Find where the given text appears and provide that cell's center as (X, Y) coordinate. 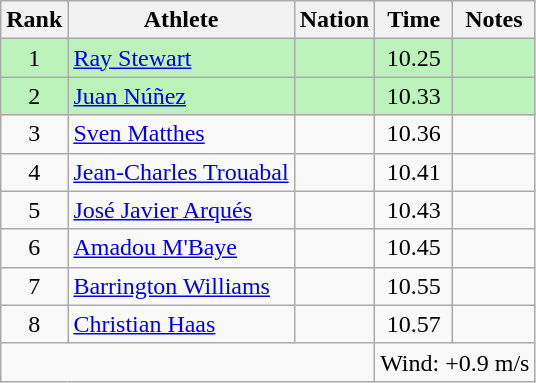
2 (34, 96)
Athlete (181, 20)
8 (34, 324)
10.45 (414, 248)
3 (34, 134)
Time (414, 20)
10.25 (414, 58)
10.43 (414, 210)
José Javier Arqués (181, 210)
4 (34, 172)
10.36 (414, 134)
1 (34, 58)
Jean-Charles Trouabal (181, 172)
Nation (334, 20)
Rank (34, 20)
Amadou M'Baye (181, 248)
Notes (494, 20)
10.41 (414, 172)
10.33 (414, 96)
Ray Stewart (181, 58)
10.57 (414, 324)
5 (34, 210)
Barrington Williams (181, 286)
Sven Matthes (181, 134)
7 (34, 286)
Christian Haas (181, 324)
Juan Núñez (181, 96)
6 (34, 248)
Wind: +0.9 m/s (455, 362)
10.55 (414, 286)
